Locate the cell with the specified text and output its [x, y] center coordinate. 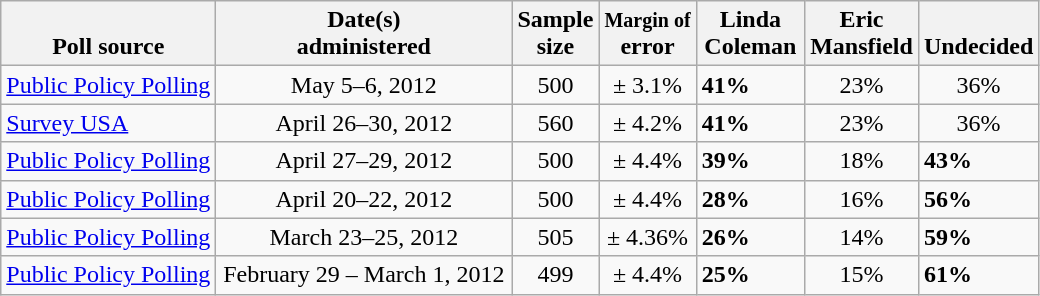
Date(s)administered [364, 34]
LindaColeman [750, 34]
February 29 – March 1, 2012 [364, 275]
43% [978, 161]
Samplesize [556, 34]
Undecided [978, 34]
56% [978, 199]
560 [556, 123]
April 26–30, 2012 [364, 123]
April 27–29, 2012 [364, 161]
± 4.36% [648, 237]
March 23–25, 2012 [364, 237]
Margin oferror [648, 34]
505 [556, 237]
Poll source [108, 34]
18% [862, 161]
14% [862, 237]
± 4.2% [648, 123]
26% [750, 237]
28% [750, 199]
15% [862, 275]
499 [556, 275]
25% [750, 275]
April 20–22, 2012 [364, 199]
39% [750, 161]
Survey USA [108, 123]
59% [978, 237]
± 3.1% [648, 85]
61% [978, 275]
16% [862, 199]
May 5–6, 2012 [364, 85]
EricMansfield [862, 34]
